Identify which cell holds the provided text, then report its (x, y) central coordinate. 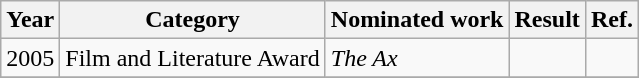
The Ax (417, 58)
Film and Literature Award (192, 58)
Ref. (612, 20)
2005 (30, 58)
Result (547, 20)
Category (192, 20)
Nominated work (417, 20)
Year (30, 20)
